Scan for the cell matching the given text and deliver its [x, y] coordinate at center. 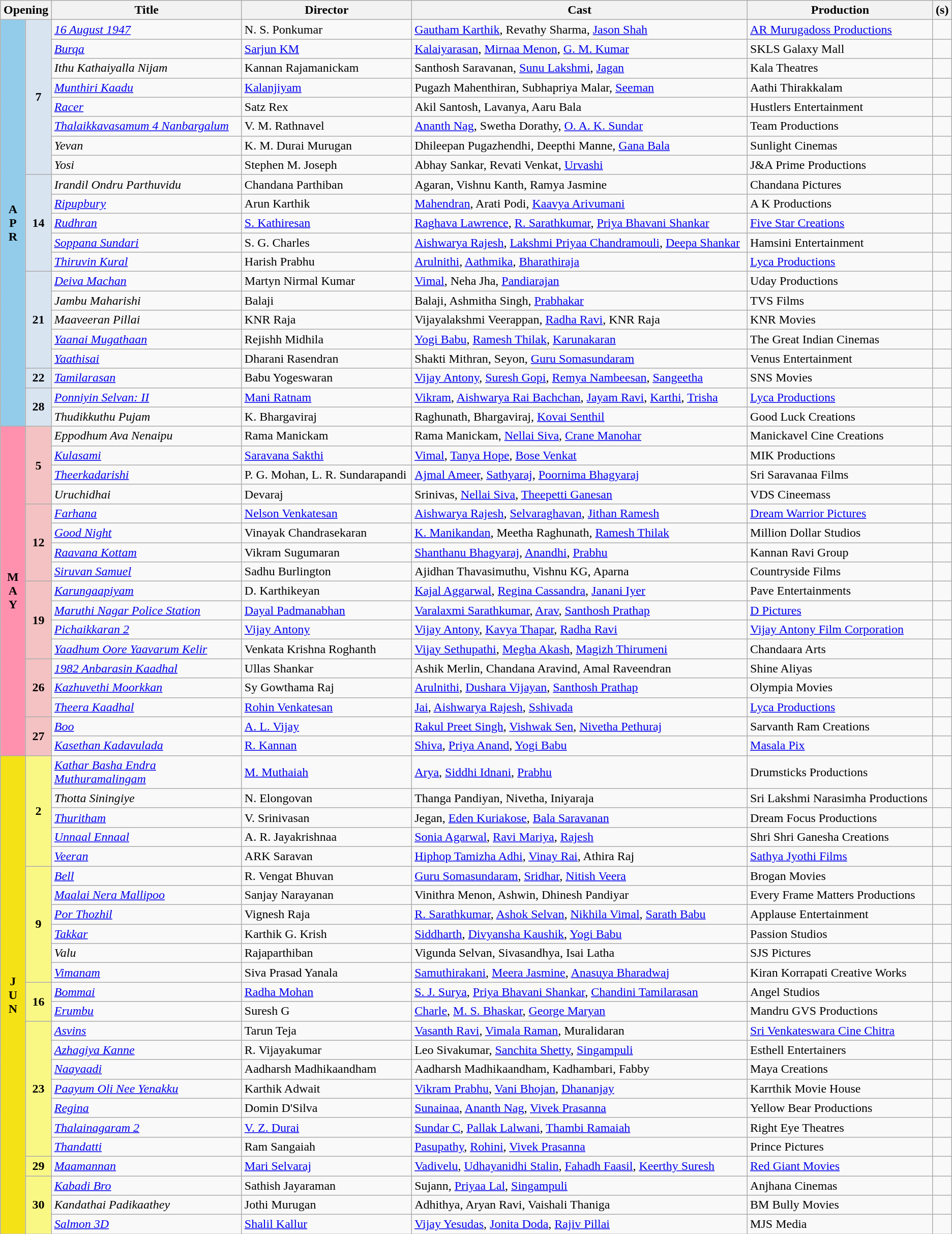
Ripupbury [146, 203]
Maamannan [146, 1166]
Sy Gowthama Raj [326, 688]
Sunainaa, Ananth Nag, Vivek Prasanna [580, 1108]
Jothi Murugan [326, 1205]
Siddharth, Divyansha Kaushik, Yogi Babu [580, 934]
Soppana Sundari [146, 243]
S. G. Charles [326, 243]
Sarvanth Ram Creations [840, 726]
Arulnithi, Aathmika, Bharathiraja [580, 262]
Charle, M. S. Bhaskar, George Maryan [580, 1011]
Pave Entertainments [840, 591]
N. S. Ponkumar [326, 30]
Good Luck Creations [840, 417]
Ajmal Ameer, Sathyaraj, Poornima Bhagyaraj [580, 475]
Maalai Nera Mallipoo [146, 895]
R. Vijayakumar [326, 1050]
Jambu Maharishi [146, 301]
Devaraj [326, 494]
D Pictures [840, 610]
Sathya Jyothi Films [840, 856]
Farhana [146, 513]
Hamsini Entertainment [840, 243]
Aadharsh Madhikaandham, Kadhambari, Fabby [580, 1069]
SNS Movies [840, 378]
Tamilarasan [146, 378]
Five Star Creations [840, 223]
Aathi Thirakkalam [840, 87]
Santhosh Saravanan, Sunu Lakshmi, Jagan [580, 68]
Guru Somasundaram, Sridhar, Nitish Veera [580, 875]
22 [39, 378]
Por Thozhil [146, 915]
Radha Mohan [326, 992]
Akil Santosh, Lavanya, Aaru Bala [580, 107]
Karungaapiyam [146, 591]
Vikram Sugumaran [326, 552]
Dayal Padmanabhan [326, 610]
Uruchidhai [146, 494]
Salmon 3D [146, 1224]
Cast [580, 10]
KNR Raja [326, 320]
Dhileepan Pugazhendhi, Deepthi Manne, Gana Bala [580, 145]
JUN [13, 994]
Vasanth Ravi, Vimala Raman, Muralidaran [580, 1031]
5 [39, 465]
Regina [146, 1108]
Yaanai Mugathaan [146, 339]
Abhay Sankar, Revati Venkat, Urvashi [580, 165]
Raghava Lawrence, R. Sarathkumar, Priya Bhavani Shankar [580, 223]
Shri Shri Ganesha Creations [840, 837]
Domin D'Silva [326, 1108]
Erumbu [146, 1011]
Satz Rex [326, 107]
Dream Focus Productions [840, 817]
Uday Productions [840, 281]
Munthiri Kaadu [146, 87]
30 [39, 1205]
Maaveeran Pillai [146, 320]
Masala Pix [840, 746]
A. R. Jayakrishnaa [326, 837]
Paayum Oli Nee Yenakku [146, 1089]
Ram Sangaiah [326, 1147]
Naayaadi [146, 1069]
Rejishh Midhila [326, 339]
A. L. Vijay [326, 726]
Suresh G [326, 1011]
Agaran, Vishnu Kanth, Ramya Jasmine [580, 184]
Shakti Mithran, Seyon, Guru Somasundaram [580, 359]
Thalainagaram 2 [146, 1127]
Director [326, 10]
Balaji, Ashmitha Singh, Prabhakar [580, 301]
Production [840, 10]
Rakul Preet Singh, Vishwak Sen, Nivetha Pethuraj [580, 726]
Good Night [146, 533]
12 [39, 542]
Vijay Antony [326, 630]
Takkar [146, 934]
Ajidhan Thavasimuthu, Vishnu KG, Aparna [580, 572]
VDS Cineemass [840, 494]
Yaathisai [146, 359]
Pugazh Mahenthiran, Subhapriya Malar, Seeman [580, 87]
BM Bully Movies [840, 1205]
Chandaara Arts [840, 649]
Srinivas, Nellai Siva, Theepetti Ganesan [580, 494]
MIK Productions [840, 455]
Vijay Yesudas, Jonita Doda, Rajiv Pillai [580, 1224]
Rama Manickam [326, 436]
Martyn Nirmal Kumar [326, 281]
Arulnithi, Dushara Vijayan, Santhosh Prathap [580, 688]
Vikram, Aishwarya Rai Bachchan, Jayam Ravi, Karthi, Trisha [580, 397]
Hiphop Tamizha Adhi, Vinay Rai, Athira Raj [580, 856]
Kiran Korrapati Creative Works [840, 973]
Maya Creations [840, 1069]
Unnaal Ennaal [146, 837]
Yosi [146, 165]
AR Murugadoss Productions [840, 30]
Mahendran, Arati Podi, Kaavya Arivumani [580, 203]
Shanthanu Bhagyaraj, Anandhi, Prabhu [580, 552]
Mani Ratnam [326, 397]
Vijay Sethupathi, Megha Akash, Magizh Thirumeni [580, 649]
K. M. Durai Murugan [326, 145]
Kalanjiyam [326, 87]
Pichaikkaran 2 [146, 630]
Ponniyin Selvan: II [146, 397]
Leo Sivakumar, Sanchita Shetty, Singampuli [580, 1050]
SJS Pictures [840, 953]
Vijay Antony Film Corporation [840, 630]
Jai, Aishwarya Rajesh, Sshivada [580, 707]
Kalaiyarasan, Mirnaa Menon, G. M. Kumar [580, 49]
29 [39, 1166]
P. G. Mohan, L. R. Sundarapandi [326, 475]
Vijay Antony, Suresh Gopi, Remya Nambeesan, Sangeetha [580, 378]
Angel Studios [840, 992]
Anjhana Cinemas [840, 1186]
Gautham Karthik, Revathy Sharma, Jason Shah [580, 30]
Theerkadarishi [146, 475]
Sujann, Priyaa Lal, Singampuli [580, 1186]
16 August 1947 [146, 30]
ARK Saravan [326, 856]
Boo [146, 726]
Drumsticks Productions [840, 772]
Sathish Jayaraman [326, 1186]
MJS Media [840, 1224]
Karrthik Movie House [840, 1089]
Deiva Machan [146, 281]
Stephen M. Joseph [326, 165]
Team Productions [840, 126]
2 [39, 811]
Adhithya, Aryan Ravi, Vaishali Thaniga [580, 1205]
Sadhu Burlington [326, 572]
Ananth Nag, Swetha Dorathy, O. A. K. Sundar [580, 126]
Opening [26, 10]
Thuritham [146, 817]
Irandil Ondru Parthuvidu [146, 184]
D. Karthikeyan [326, 591]
Thotta Siningiye [146, 798]
Million Dollar Studios [840, 533]
19 [39, 620]
Vimal, Tanya Hope, Bose Venkat [580, 455]
Right Eye Theatres [840, 1127]
Tarun Teja [326, 1031]
S. Kathiresan [326, 223]
Eppodhum Ava Nenaipu [146, 436]
Kannan Rajamanickam [326, 68]
Kala Theatres [840, 68]
14 [39, 223]
Vikram Prabhu, Vani Bhojan, Dhananjay [580, 1089]
Raghunath, Bhargaviraj, Kovai Senthil [580, 417]
Vigunda Selvan, Sivasandhya, Isai Latha [580, 953]
28 [39, 407]
Kazhuvethi Moorkkan [146, 688]
Sonia Agarwal, Ravi Mariya, Rajesh [580, 837]
16 [39, 1002]
Bommai [146, 992]
Asvins [146, 1031]
Sanjay Narayanan [326, 895]
Dharani Rasendran [326, 359]
Kulasami [146, 455]
V. Z. Durai [326, 1127]
Raavana Kottam [146, 552]
Hustlers Entertainment [840, 107]
Arun Karthik [326, 203]
Veeran [146, 856]
Ullas Shankar [326, 668]
Samuthirakani, Meera Jasmine, Anasuya Bharadwaj [580, 973]
Karthik G. Krish [326, 934]
(s) [942, 10]
Vijayalakshmi Veerappan, Radha Ravi, KNR Raja [580, 320]
S. J. Surya, Priya Bhavani Shankar, Chandini Tamilarasan [580, 992]
Brogan Movies [840, 875]
Aishwarya Rajesh, Lakshmi Priyaa Chandramouli, Deepa Shankar [580, 243]
Babu Yogeswaran [326, 378]
Jegan, Eden Kuriakose, Bala Saravanan [580, 817]
Balaji [326, 301]
M. Muthaiah [326, 772]
Passion Studios [840, 934]
Mandru GVS Productions [840, 1011]
Sunlight Cinemas [840, 145]
23 [39, 1089]
Karthik Adwait [326, 1089]
Venkata Krishna Roghanth [326, 649]
Countryside Films [840, 572]
Esthell Entertainers [840, 1050]
Yellow Bear Productions [840, 1108]
Vimal, Neha Jha, Pandiarajan [580, 281]
R. Kannan [326, 746]
K. Manikandan, Meetha Raghunath, Ramesh Thilak [580, 533]
1982 Anbarasin Kaadhal [146, 668]
V. M. Rathnavel [326, 126]
Vijay Antony, Kavya Thapar, Radha Ravi [580, 630]
Thanga Pandiyan, Nivetha, Iniyaraja [580, 798]
Thiruvin Kural [146, 262]
27 [39, 736]
Vimanam [146, 973]
Chandana Parthiban [326, 184]
Aishwarya Rajesh, Selvaraghavan, Jithan Ramesh [580, 513]
Ashik Merlin, Chandana Aravind, Amal Raveendran [580, 668]
Shine Aliyas [840, 668]
Kandathai Padikaathey [146, 1205]
Valu [146, 953]
Nelson Venkatesan [326, 513]
Dream Warrior Pictures [840, 513]
APR [13, 223]
Vinayak Chandrasekaran [326, 533]
7 [39, 97]
Varalaxmi Sarathkumar, Arav, Santhosh Prathap [580, 610]
TVS Films [840, 301]
21 [39, 320]
Kathar Basha Endra Muthuramalingam [146, 772]
A K Productions [840, 203]
Yaadhum Oore Yaavarum Kelir [146, 649]
Siruvan Samuel [146, 572]
Arya, Siddhi Idnani, Prabhu [580, 772]
Rudhran [146, 223]
Burqa [146, 49]
Yogi Babu, Ramesh Thilak, Karunakaran [580, 339]
Thandatti [146, 1147]
Kasethan Kadavulada [146, 746]
Ithu Kathaiyalla Nijam [146, 68]
N. Elongovan [326, 798]
V. Srinivasan [326, 817]
Pasupathy, Rohini, Vivek Prasanna [580, 1147]
Vinithra Menon, Ashwin, Dhinesh Pandiyar [580, 895]
Sri Lakshmi Narasimha Productions [840, 798]
Vadivelu, Udhayanidhi Stalin, Fahadh Faasil, Keerthy Suresh [580, 1166]
KNR Movies [840, 320]
K. Bhargaviraj [326, 417]
Maruthi Nagar Police Station [146, 610]
Harish Prabhu [326, 262]
Sri Saravanaa Films [840, 475]
Thalaikkavasamum 4 Nanbargalum [146, 126]
J&A Prime Productions [840, 165]
9 [39, 924]
Shalil Kallur [326, 1224]
MAY [13, 591]
Every Frame Matters Productions [840, 895]
Siva Prasad Yanala [326, 973]
Rajaparthiban [326, 953]
Venus Entertainment [840, 359]
Bell [146, 875]
R. Vengat Bhuvan [326, 875]
Thudikkuthu Pujam [146, 417]
Mari Selvaraj [326, 1166]
Saravana Sakthi [326, 455]
Title [146, 10]
SKLS Galaxy Mall [840, 49]
Manickavel Cine Creations [840, 436]
Sri Venkateswara Cine Chitra [840, 1031]
Kabadi Bro [146, 1186]
Prince Pictures [840, 1147]
Vignesh Raja [326, 915]
Yevan [146, 145]
Azhagiya Kanne [146, 1050]
Chandana Pictures [840, 184]
Rama Manickam, Nellai Siva, Crane Manohar [580, 436]
Sundar C, Pallak Lalwani, Thambi Ramaiah [580, 1127]
Racer [146, 107]
The Great Indian Cinemas [840, 339]
Shiva, Priya Anand, Yogi Babu [580, 746]
Theera Kaadhal [146, 707]
Kannan Ravi Group [840, 552]
Aadharsh Madhikaandham [326, 1069]
26 [39, 688]
Red Giant Movies [840, 1166]
Kajal Aggarwal, Regina Cassandra, Janani Iyer [580, 591]
R. Sarathkumar, Ashok Selvan, Nikhila Vimal, Sarath Babu [580, 915]
Olympia Movies [840, 688]
Sarjun KM [326, 49]
Applause Entertainment [840, 915]
Rohin Venkatesan [326, 707]
